Provide the (x, y) coordinate of the cell's center where the given text is located.  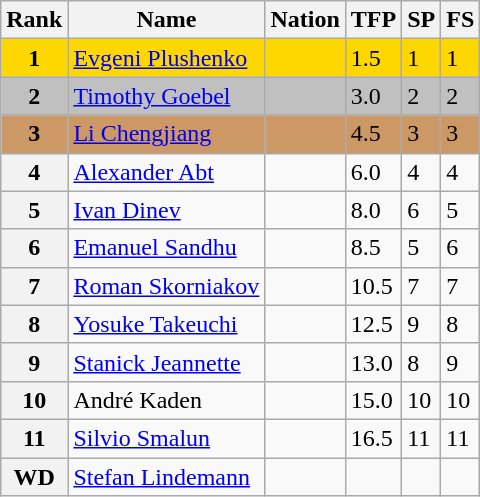
10.5 (373, 286)
3.0 (373, 96)
TFP (373, 20)
8.5 (373, 248)
Stefan Lindemann (166, 477)
SP (422, 20)
1.5 (373, 58)
Yosuke Takeuchi (166, 324)
Stanick Jeannette (166, 362)
6.0 (373, 172)
Ivan Dinev (166, 210)
André Kaden (166, 400)
Name (166, 20)
Rank (34, 20)
Li Chengjiang (166, 134)
Roman Skorniakov (166, 286)
13.0 (373, 362)
8.0 (373, 210)
Nation (305, 20)
Alexander Abt (166, 172)
Evgeni Plushenko (166, 58)
4.5 (373, 134)
Silvio Smalun (166, 438)
FS (460, 20)
Timothy Goebel (166, 96)
15.0 (373, 400)
12.5 (373, 324)
WD (34, 477)
Emanuel Sandhu (166, 248)
16.5 (373, 438)
